Identify which cell holds the provided text, then report its (x, y) central coordinate. 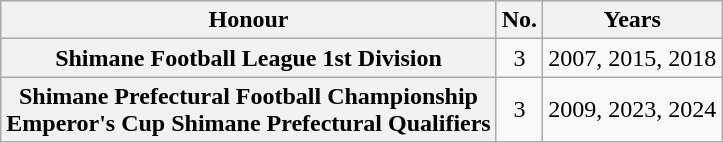
2009, 2023, 2024 (632, 110)
Shimane Football League 1st Division (248, 58)
Years (632, 20)
2007, 2015, 2018 (632, 58)
No. (519, 20)
Shimane Prefectural Football Championship Emperor's Cup Shimane Prefectural Qualifiers (248, 110)
Honour (248, 20)
